Search for the cell housing the specified text and yield its [x, y] center coordinate. 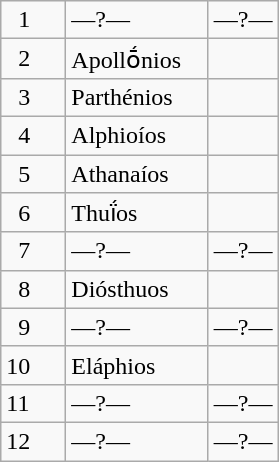
Apollṓnios [137, 59]
12 [34, 441]
1 [34, 20]
5 [34, 173]
11 [34, 403]
Parthénios [137, 97]
8 [34, 289]
6 [34, 213]
Alphioíos [137, 135]
10 [34, 365]
7 [34, 251]
Diósthuos [137, 289]
2 [34, 59]
Athanaíos [137, 173]
3 [34, 97]
9 [34, 327]
Thuḯos [137, 213]
Eláphios [137, 365]
4 [34, 135]
